Return [X, Y] of the center of cell containing provided text 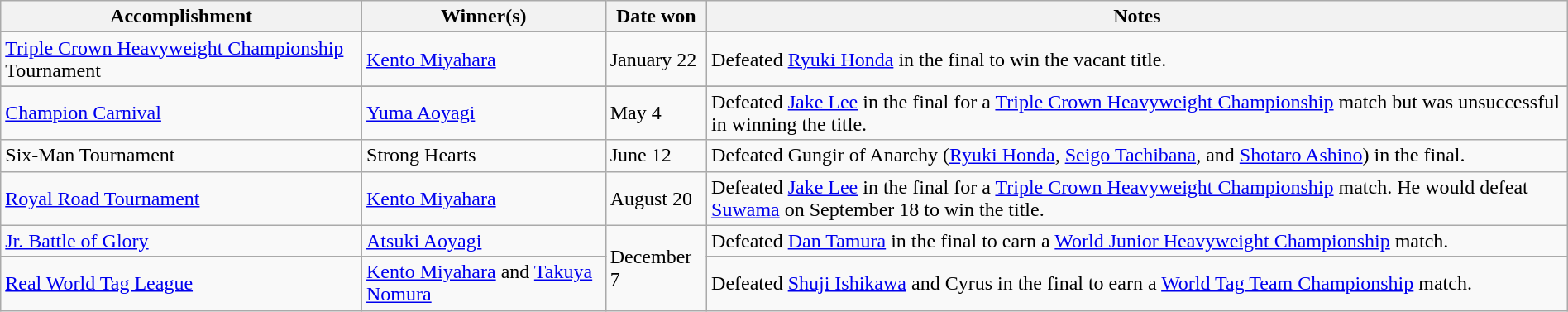
Triple Crown Heavyweight Championship Tournament [182, 60]
Notes [1138, 17]
Yuma Aoyagi [485, 113]
May 4 [656, 113]
December 7 [656, 268]
Defeated Ryuki Honda in the final to win the vacant title. [1138, 60]
June 12 [656, 156]
Defeated Gungir of Anarchy (Ryuki Honda, Seigo Tachibana, and Shotaro Ashino) in the final. [1138, 156]
Jr. Battle of Glory [182, 241]
Defeated Jake Lee in the final for a Triple Crown Heavyweight Championship match. He would defeat Suwama on September 18 to win the title. [1138, 199]
Winner(s) [485, 17]
Atsuki Aoyagi [485, 241]
Defeated Jake Lee in the final for a Triple Crown Heavyweight Championship match but was unsuccessful in winning the title. [1138, 113]
August 20 [656, 199]
Six-Man Tournament [182, 156]
Royal Road Tournament [182, 199]
Champion Carnival [182, 113]
Accomplishment [182, 17]
Defeated Dan Tamura in the final to earn a World Junior Heavyweight Championship match. [1138, 241]
Strong Hearts [485, 156]
Kento Miyahara and Takuya Nomura [485, 283]
Real World Tag League [182, 283]
Defeated Shuji Ishikawa and Cyrus in the final to earn a World Tag Team Championship match. [1138, 283]
January 22 [656, 60]
Date won [656, 17]
